Determine the (x, y) coordinate at the center of the cell enclosing the given text.  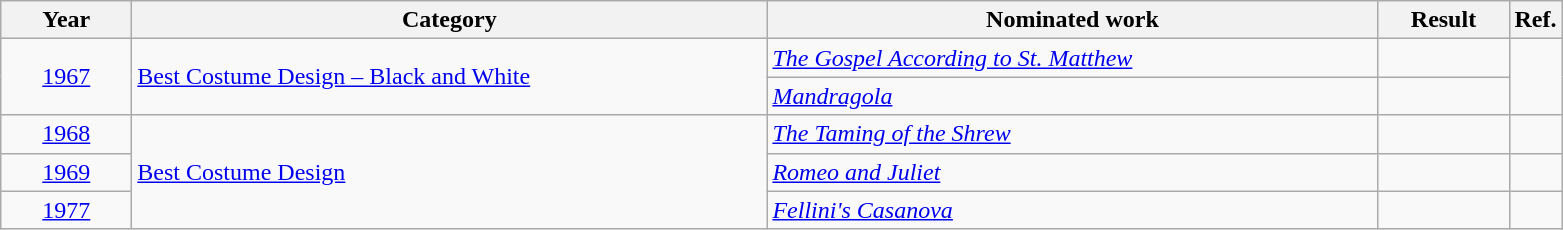
Ref. (1536, 20)
Romeo and Juliet (1072, 172)
Category (450, 20)
1968 (66, 134)
1967 (66, 77)
Best Costume Design (450, 172)
1969 (66, 172)
Result (1444, 20)
1977 (66, 210)
Nominated work (1072, 20)
The Taming of the Shrew (1072, 134)
The Gospel According to St. Matthew (1072, 58)
Fellini's Casanova (1072, 210)
Year (66, 20)
Best Costume Design – Black and White (450, 77)
Mandragola (1072, 96)
